Output the (x, y) coordinate of the center of the cell containing the given text.  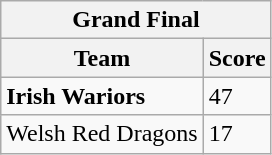
47 (237, 96)
Irish Wariors (102, 96)
17 (237, 134)
Team (102, 58)
Grand Final (136, 20)
Welsh Red Dragons (102, 134)
Score (237, 58)
